Provide the (x, y) coordinate of the cell's center where the given text is located.  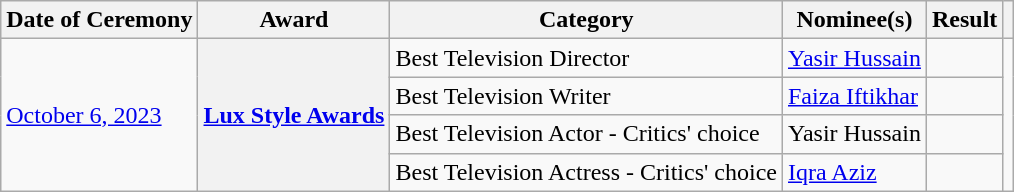
Lux Style Awards (294, 115)
Category (586, 20)
Award (294, 20)
October 6, 2023 (100, 115)
Nominee(s) (854, 20)
Result (964, 20)
Best Television Director (586, 58)
Best Television Actor - Critics' choice (586, 134)
Best Television Writer (586, 96)
Faiza Iftikhar (854, 96)
Iqra Aziz (854, 172)
Best Television Actress - Critics' choice (586, 172)
Date of Ceremony (100, 20)
